Detect which cell encompasses the target text, then output its [X, Y] center coordinate. 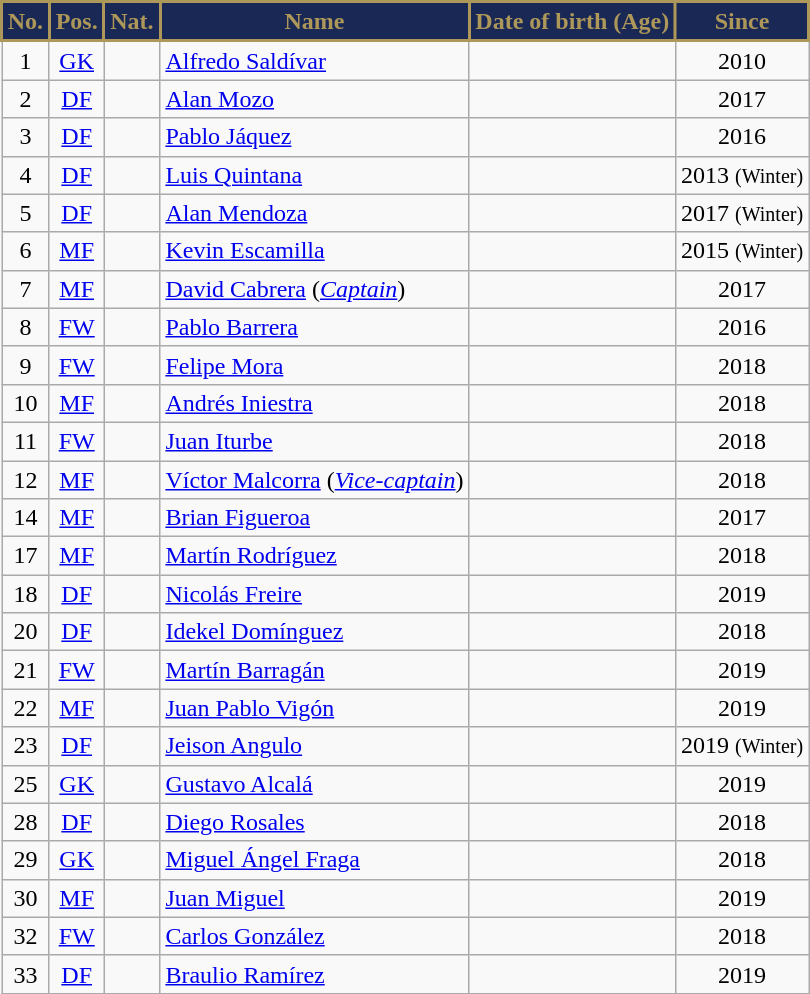
22 [26, 708]
No. [26, 22]
1 [26, 60]
32 [26, 936]
Felipe Mora [314, 365]
Andrés Iniestra [314, 403]
Diego Rosales [314, 822]
Name [314, 22]
Martín Barragán [314, 670]
7 [26, 289]
33 [26, 974]
30 [26, 898]
Kevin Escamilla [314, 251]
Nat. [132, 22]
11 [26, 441]
Pablo Jáquez [314, 137]
Martín Rodríguez [314, 556]
Pablo Barrera [314, 327]
Juan Miguel [314, 898]
Juan Pablo Vigón [314, 708]
8 [26, 327]
Jeison Angulo [314, 746]
2 [26, 99]
12 [26, 479]
Alan Mendoza [314, 213]
3 [26, 137]
Idekel Domínguez [314, 632]
18 [26, 594]
4 [26, 175]
2013 (Winter) [742, 175]
28 [26, 822]
17 [26, 556]
Gustavo Alcalá [314, 784]
Luis Quintana [314, 175]
Brian Figueroa [314, 518]
Víctor Malcorra (Vice-captain) [314, 479]
20 [26, 632]
10 [26, 403]
Date of birth (Age) [572, 22]
5 [26, 213]
Miguel Ángel Fraga [314, 860]
Juan Iturbe [314, 441]
Since [742, 22]
25 [26, 784]
Carlos González [314, 936]
Pos. [76, 22]
9 [26, 365]
Nicolás Freire [314, 594]
21 [26, 670]
2019 (Winter) [742, 746]
Alfredo Saldívar [314, 60]
Braulio Ramírez [314, 974]
23 [26, 746]
6 [26, 251]
2017 (Winter) [742, 213]
29 [26, 860]
Alan Mozo [314, 99]
2015 (Winter) [742, 251]
2010 [742, 60]
David Cabrera (Captain) [314, 289]
14 [26, 518]
